Scan for the cell matching the given text and deliver its (x, y) coordinate at center. 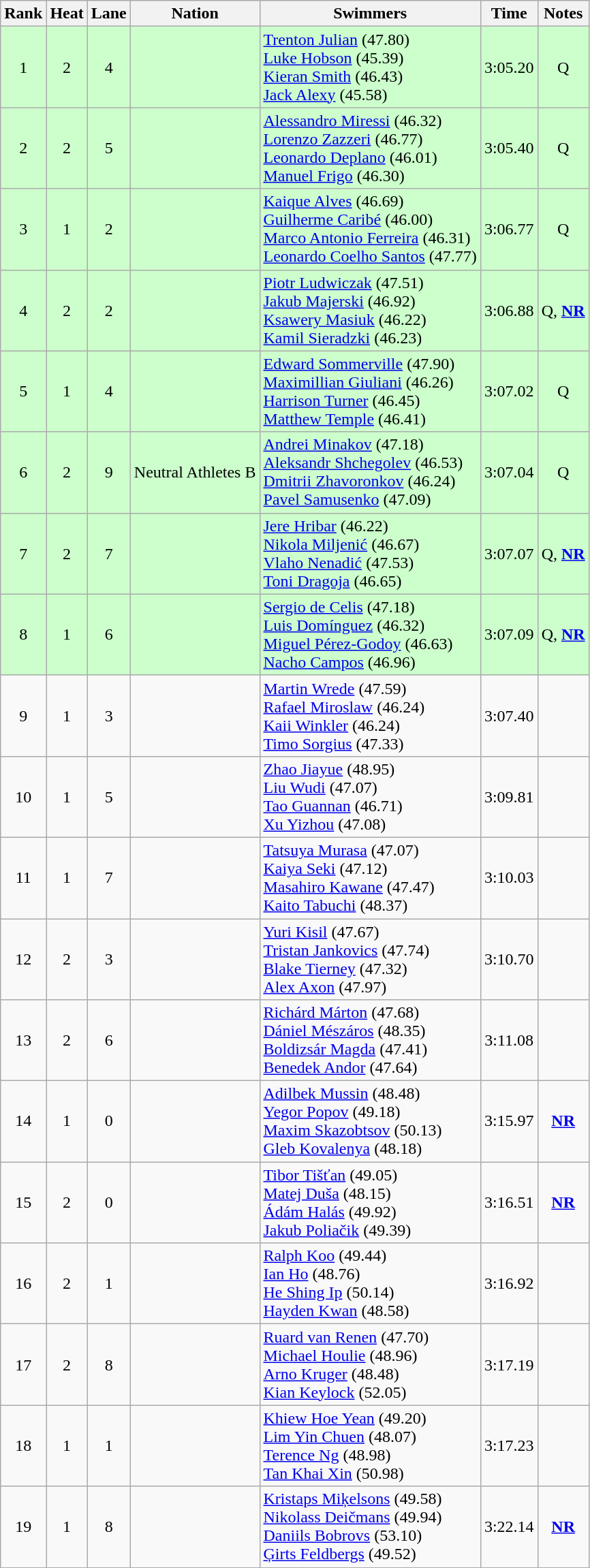
3:16.92 (509, 1283)
Andrei Minakov (47.18)Aleksandr Shchegolev (46.53)Dmitrii Zhavoronkov (46.24)Pavel Samusenko (47.09) (370, 473)
Adilbek Mussin (48.48)Yegor Popov (49.18)Maxim Skazobtsov (50.13)Gleb Kovalenya (48.18) (370, 1121)
3:05.20 (509, 67)
Tibor Tišťan (49.05)Matej Duša (48.15)Ádám Halás (49.92)Jakub Poliačik (49.39) (370, 1203)
3:22.14 (509, 1527)
Time (509, 14)
Ruard van Renen (47.70)Michael Houlie (48.96)Arno Kruger (48.48)Kian Keylock (52.05) (370, 1365)
Khiew Hoe Yean (49.20)Lim Yin Chuen (48.07)Terence Ng (48.98)Tan Khai Xin (50.98) (370, 1445)
Neutral Athletes B (195, 473)
3:09.81 (509, 797)
10 (23, 797)
18 (23, 1445)
19 (23, 1527)
Martin Wrede (47.59)Rafael Miroslaw (46.24)Kaii Winkler (46.24)Timo Sorgius (47.33) (370, 715)
3:07.04 (509, 473)
Trenton Julian (47.80)Luke Hobson (45.39)Kieran Smith (46.43)Jack Alexy (45.58) (370, 67)
3:10.03 (509, 877)
Edward Sommerville (47.90)Maximillian Giuliani (46.26)Harrison Turner (46.45)Matthew Temple (46.41) (370, 391)
3:07.07 (509, 553)
12 (23, 959)
3:07.09 (509, 635)
Piotr Ludwiczak (47.51)Jakub Majerski (46.92)Ksawery Masiuk (46.22)Kamil Sieradzki (46.23) (370, 311)
3:17.23 (509, 1445)
3:05.40 (509, 148)
Tatsuya Murasa (47.07)Kaiya Seki (47.12)Masahiro Kawane (47.47)Kaito Tabuchi (48.37) (370, 877)
Kaique Alves (46.69)Guilherme Caribé (46.00)Marco Antonio Ferreira (46.31)Leonardo Coelho Santos (47.77) (370, 229)
Notes (563, 14)
Nation (195, 14)
11 (23, 877)
16 (23, 1283)
3:15.97 (509, 1121)
Heat (67, 14)
14 (23, 1121)
13 (23, 1041)
15 (23, 1203)
Jere Hribar (46.22)Nikola Miljenić (46.67)Vlaho Nenadić (47.53)Toni Dragoja (46.65) (370, 553)
Rank (23, 14)
3:06.77 (509, 229)
3:07.40 (509, 715)
Swimmers (370, 14)
3:17.19 (509, 1365)
3:06.88 (509, 311)
Sergio de Celis (47.18)Luis Domínguez (46.32)Miguel Pérez-Godoy (46.63)Nacho Campos (46.96) (370, 635)
Yuri Kisil (47.67)Tristan Jankovics (47.74)Blake Tierney (47.32)Alex Axon (47.97) (370, 959)
17 (23, 1365)
Ralph Koo (49.44)Ian Ho (48.76)He Shing Ip (50.14)Hayden Kwan (48.58) (370, 1283)
Kristaps Miķelsons (49.58)Nikolass Deičmans (49.94)Daniils Bobrovs (53.10)Ģirts Feldbergs (49.52) (370, 1527)
3:11.08 (509, 1041)
3:07.02 (509, 391)
Alessandro Miressi (46.32)Lorenzo Zazzeri (46.77)Leonardo Deplano (46.01)Manuel Frigo (46.30) (370, 148)
3:10.70 (509, 959)
3:16.51 (509, 1203)
Zhao Jiayue (48.95)Liu Wudi (47.07)Tao Guannan (46.71)Xu Yizhou (47.08) (370, 797)
Richárd Márton (47.68)Dániel Mészáros (48.35)Boldizsár Magda (47.41)Benedek Andor (47.64) (370, 1041)
Lane (109, 14)
